Locate the cell with the specified text and output its (x, y) center coordinate. 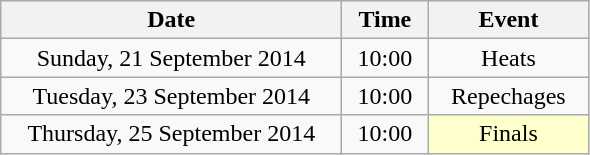
Finals (508, 134)
Sunday, 21 September 2014 (172, 58)
Event (508, 20)
Tuesday, 23 September 2014 (172, 96)
Repechages (508, 96)
Thursday, 25 September 2014 (172, 134)
Time (385, 20)
Heats (508, 58)
Date (172, 20)
